Provide the (x, y) coordinate of the cell's center where the given text is located.  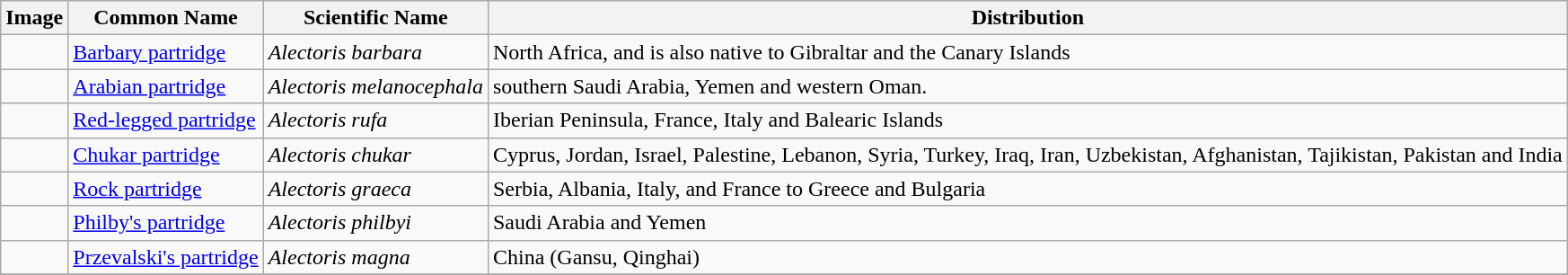
Distribution (1027, 18)
Arabian partridge (165, 86)
Alectoris barbara (375, 52)
Barbary partridge (165, 52)
Common Name (165, 18)
Rock partridge (165, 189)
Serbia, Albania, Italy, and France to Greece and Bulgaria (1027, 189)
Alectoris chukar (375, 155)
Alectoris magna (375, 257)
southern Saudi Arabia, Yemen and western Oman. (1027, 86)
Image (34, 18)
Scientific Name (375, 18)
China (Gansu, Qinghai) (1027, 257)
Philby's partridge (165, 223)
Cyprus, Jordan, Israel, Palestine, Lebanon, Syria, Turkey, Iraq, Iran, Uzbekistan, Afghanistan, Tajikistan, Pakistan and India (1027, 155)
Alectoris graeca (375, 189)
Alectoris philbyi (375, 223)
Saudi Arabia and Yemen (1027, 223)
Przevalski's partridge (165, 257)
Red-legged partridge (165, 120)
Alectoris rufa (375, 120)
Iberian Peninsula, France, Italy and Balearic Islands (1027, 120)
North Africa, and is also native to Gibraltar and the Canary Islands (1027, 52)
Chukar partridge (165, 155)
Alectoris melanocephala (375, 86)
